Pinpoint the cell where the given text exists, returning its [x, y] midpoint coordinate. 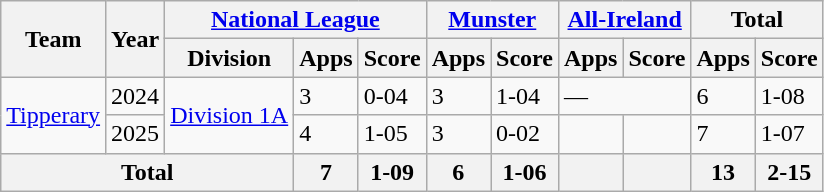
2025 [136, 134]
— [624, 96]
Munster [492, 20]
Division [230, 58]
1-05 [392, 134]
13 [723, 172]
Year [136, 39]
1-09 [392, 172]
0-04 [392, 96]
2024 [136, 96]
Tipperary [54, 115]
National League [296, 20]
Division 1A [230, 115]
2-15 [789, 172]
0-02 [525, 134]
All-Ireland [624, 20]
1-06 [525, 172]
1-08 [789, 96]
Team [54, 39]
1-04 [525, 96]
4 [326, 134]
1-07 [789, 134]
